For the text-containing cell, return its midpoint in [X, Y] coordinate format. 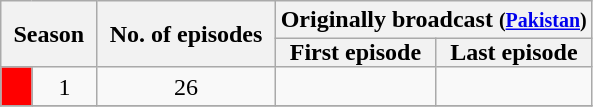
Season [49, 34]
No. of episodes [186, 34]
First episode [356, 53]
1 [64, 86]
Originally broadcast (Pakistan) [434, 20]
26 [186, 86]
Last episode [514, 53]
